Scan for the cell matching the given text and deliver its [X, Y] coordinate at center. 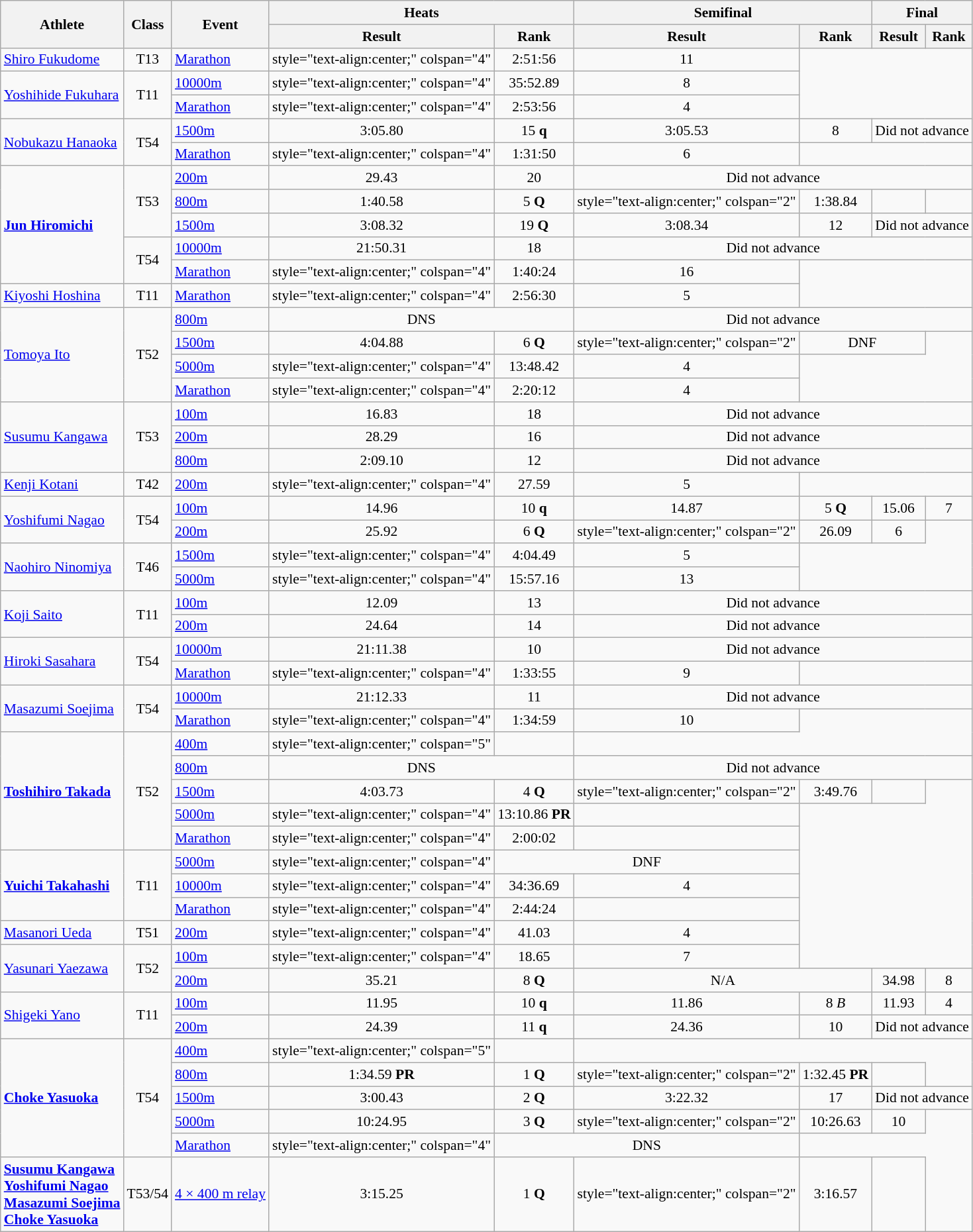
Kenji Kotani [62, 485]
T53/54 [148, 1194]
2:00:02 [534, 839]
1:33:55 [534, 674]
N/A [723, 980]
4:03.73 [382, 792]
2:56:30 [534, 296]
T51 [148, 933]
2:53:56 [534, 107]
11.95 [382, 1003]
1:38.84 [836, 201]
13:48.42 [534, 367]
Shiro Fukudome [62, 60]
Heats [421, 13]
Yasunari Yaezawa [62, 968]
Yoshifumi Nagao [62, 519]
11 q [534, 1027]
Final [922, 13]
Susumu Kangawa [62, 437]
Athlete [62, 24]
2 Q [534, 1098]
1:31:50 [534, 154]
24.64 [382, 626]
3:00.43 [382, 1098]
3:08.34 [687, 225]
24.36 [687, 1027]
1:40:24 [534, 272]
3:22.32 [687, 1098]
3:16.57 [836, 1194]
1:34.59 PR [382, 1074]
4:04.49 [534, 556]
Toshihiro Takada [62, 792]
3:05.53 [687, 130]
2:09.10 [382, 461]
Class [148, 24]
Susumu Kangawa Yoshifumi Nagao Masazumi Soejima Choke Yasuoka [62, 1194]
21:12.33 [382, 697]
T46 [148, 567]
3:49.76 [836, 792]
3:05.80 [382, 130]
Masanori Ueda [62, 933]
34.98 [898, 980]
1:34:59 [534, 721]
Yoshihide Fukuhara [62, 95]
1:40.58 [382, 201]
2:51:56 [534, 60]
3 Q [534, 1122]
Semifinal [723, 13]
Hiroki Sasahara [62, 661]
11.93 [898, 1003]
35:52.89 [534, 83]
27.59 [534, 485]
12.09 [382, 603]
Choke Yasuoka [62, 1098]
41.03 [534, 933]
Masazumi Soejima [62, 709]
2:20:12 [534, 390]
Kiyoshi Hoshina [62, 296]
28.29 [382, 437]
14 [534, 626]
34:36.69 [534, 886]
24.39 [382, 1027]
Jun Hiromichi [62, 225]
3:08.32 [382, 225]
Event [220, 24]
17 [836, 1098]
21:50.31 [382, 248]
19 Q [534, 225]
9 [687, 674]
29.43 [382, 178]
Nobukazu Hanaoka [62, 142]
4 Q [534, 792]
15 q [534, 130]
4:04.88 [382, 343]
4 × 400 m relay [220, 1194]
15.06 [898, 508]
T13 [148, 60]
8 B [836, 1003]
14.96 [382, 508]
10:24.95 [382, 1122]
13:10.86 PR [534, 815]
10:26.63 [836, 1122]
18.65 [534, 956]
20 [534, 178]
Koji Saito [62, 615]
35.21 [382, 980]
Shigeki Yano [62, 1015]
15:57.16 [534, 579]
Yuichi Takahashi [62, 886]
16.83 [382, 414]
26.09 [836, 532]
T42 [148, 485]
14.87 [687, 508]
21:11.38 [382, 650]
11.86 [687, 1003]
1:32.45 PR [836, 1074]
3:15.25 [382, 1194]
2:44:24 [534, 909]
Naohiro Ninomiya [62, 567]
8 Q [534, 980]
Tomoya Ito [62, 354]
25.92 [382, 532]
